Determine the (x, y) coordinate at the center of the cell enclosing the given text.  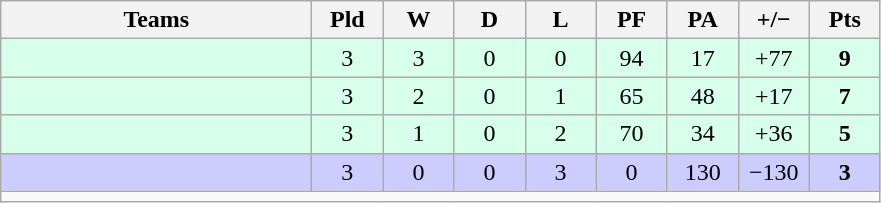
65 (632, 96)
D (490, 20)
+36 (774, 134)
130 (702, 172)
−130 (774, 172)
+/− (774, 20)
Teams (156, 20)
94 (632, 58)
34 (702, 134)
Pld (348, 20)
+17 (774, 96)
9 (844, 58)
48 (702, 96)
17 (702, 58)
L (560, 20)
5 (844, 134)
PA (702, 20)
70 (632, 134)
+77 (774, 58)
Pts (844, 20)
PF (632, 20)
7 (844, 96)
W (418, 20)
